Determine the [X, Y] coordinate at the center of the cell enclosing the given text.  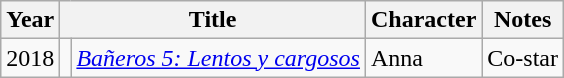
Year [30, 20]
Title [213, 20]
Bañeros 5: Lentos y cargosos [218, 58]
Anna [423, 58]
Notes [523, 20]
Co-star [523, 58]
Character [423, 20]
2018 [30, 58]
